Pinpoint the cell where the given text exists, returning its [x, y] midpoint coordinate. 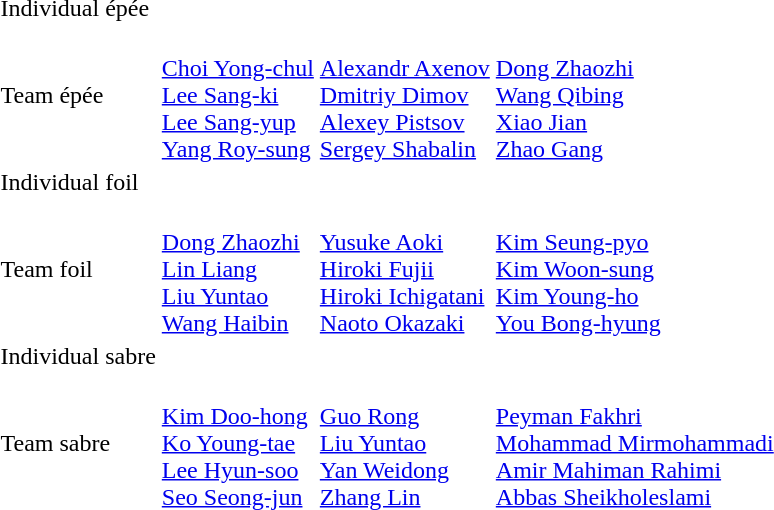
Alexandr AxenovDmitriy DimovAlexey PistsovSergey Shabalin [404, 95]
Yusuke AokiHiroki FujiiHiroki IchigataniNaoto Okazaki [404, 269]
Dong ZhaozhiLin LiangLiu YuntaoWang Haibin [238, 269]
Choi Yong-chulLee Sang-kiLee Sang-yupYang Roy-sung [238, 95]
